Detect which cell encompasses the target text, then output its [x, y] center coordinate. 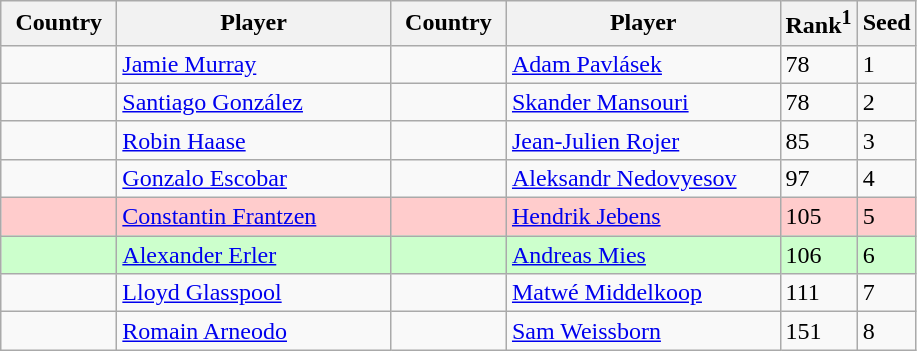
Aleksandr Nedovyesov [643, 178]
2 [886, 102]
4 [886, 178]
151 [818, 331]
Hendrik Jebens [643, 217]
Jamie Murray [254, 64]
Rank1 [818, 24]
Skander Mansouri [643, 102]
Sam Weissborn [643, 331]
Seed [886, 24]
3 [886, 140]
106 [818, 255]
Lloyd Glasspool [254, 293]
Jean-Julien Rojer [643, 140]
Gonzalo Escobar [254, 178]
Santiago González [254, 102]
Alexander Erler [254, 255]
5 [886, 217]
1 [886, 64]
7 [886, 293]
Robin Haase [254, 140]
85 [818, 140]
97 [818, 178]
6 [886, 255]
Andreas Mies [643, 255]
Adam Pavlásek [643, 64]
111 [818, 293]
Matwé Middelkoop [643, 293]
Romain Arneodo [254, 331]
105 [818, 217]
8 [886, 331]
Constantin Frantzen [254, 217]
